Return the [X, Y] coordinate for the center point of the cell that contains the specified text.  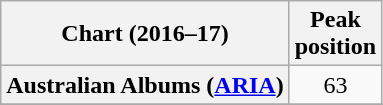
Australian Albums (ARIA) [145, 85]
Chart (2016–17) [145, 34]
63 [335, 85]
Peakposition [335, 34]
